Identify which cell holds the provided text, then report its [x, y] central coordinate. 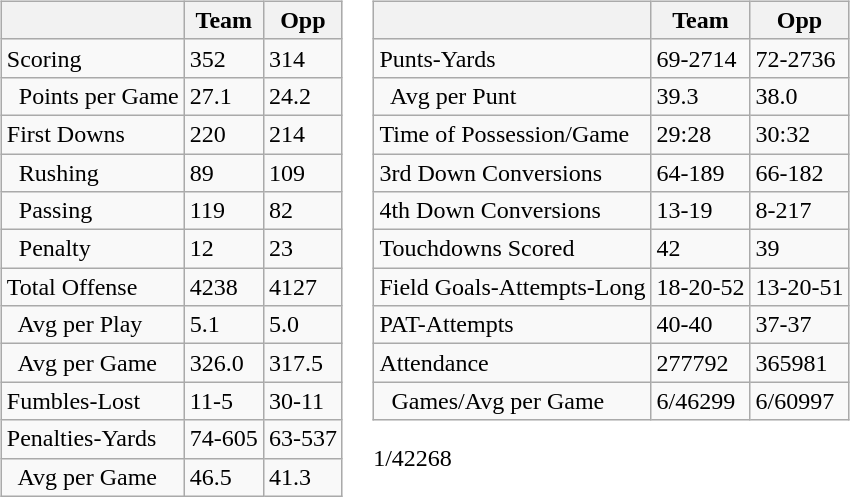
66-182 [800, 173]
3rd Down Conversions [512, 173]
12 [224, 249]
220 [224, 134]
42 [700, 249]
Games/Avg per Game [512, 401]
Fumbles-Lost [92, 401]
4127 [302, 287]
317.5 [302, 363]
5.0 [302, 325]
365981 [800, 363]
119 [224, 211]
46.5 [224, 477]
Penalties-Yards [92, 439]
Total Offense [92, 287]
5.1 [224, 325]
Penalty [92, 249]
39.3 [700, 96]
13-19 [700, 211]
109 [302, 173]
89 [224, 173]
18-20-52 [700, 287]
4238 [224, 287]
38.0 [800, 96]
214 [302, 134]
PAT-Attempts [512, 325]
40-40 [700, 325]
4th Down Conversions [512, 211]
23 [302, 249]
24.2 [302, 96]
29:28 [700, 134]
326.0 [224, 363]
Points per Game [92, 96]
Avg per Play [92, 325]
64-189 [700, 173]
11-5 [224, 401]
Time of Possession/Game [512, 134]
39 [800, 249]
72-2736 [800, 58]
Field Goals-Attempts-Long [512, 287]
63-537 [302, 439]
6/46299 [700, 401]
Touchdowns Scored [512, 249]
Passing [92, 211]
30-11 [302, 401]
352 [224, 58]
69-2714 [700, 58]
74-605 [224, 439]
First Downs [92, 134]
30:32 [800, 134]
6/60997 [800, 401]
37-37 [800, 325]
27.1 [224, 96]
13-20-51 [800, 287]
Rushing [92, 173]
Avg per Punt [512, 96]
Punts-Yards [512, 58]
Scoring [92, 58]
Attendance [512, 363]
8-217 [800, 211]
314 [302, 58]
41.3 [302, 477]
277792 [700, 363]
82 [302, 211]
